Provide the (x, y) coordinate of the cell's center where the given text is located.  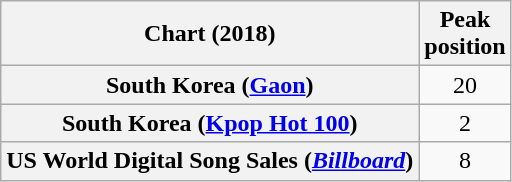
2 (465, 123)
South Korea (Gaon) (210, 85)
South Korea (Kpop Hot 100) (210, 123)
8 (465, 161)
20 (465, 85)
Peak position (465, 34)
US World Digital Song Sales (Billboard) (210, 161)
Chart (2018) (210, 34)
